Provide the [x, y] coordinate of the cell's center where the given text is located.  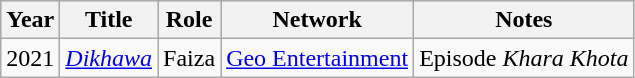
2021 [30, 58]
Notes [524, 20]
Role [190, 20]
Dikhawa [109, 58]
Title [109, 20]
Year [30, 20]
Faiza [190, 58]
Episode Khara Khota [524, 58]
Network [318, 20]
Geo Entertainment [318, 58]
